Return the [x, y] coordinate for the center point of the cell that contains the specified text.  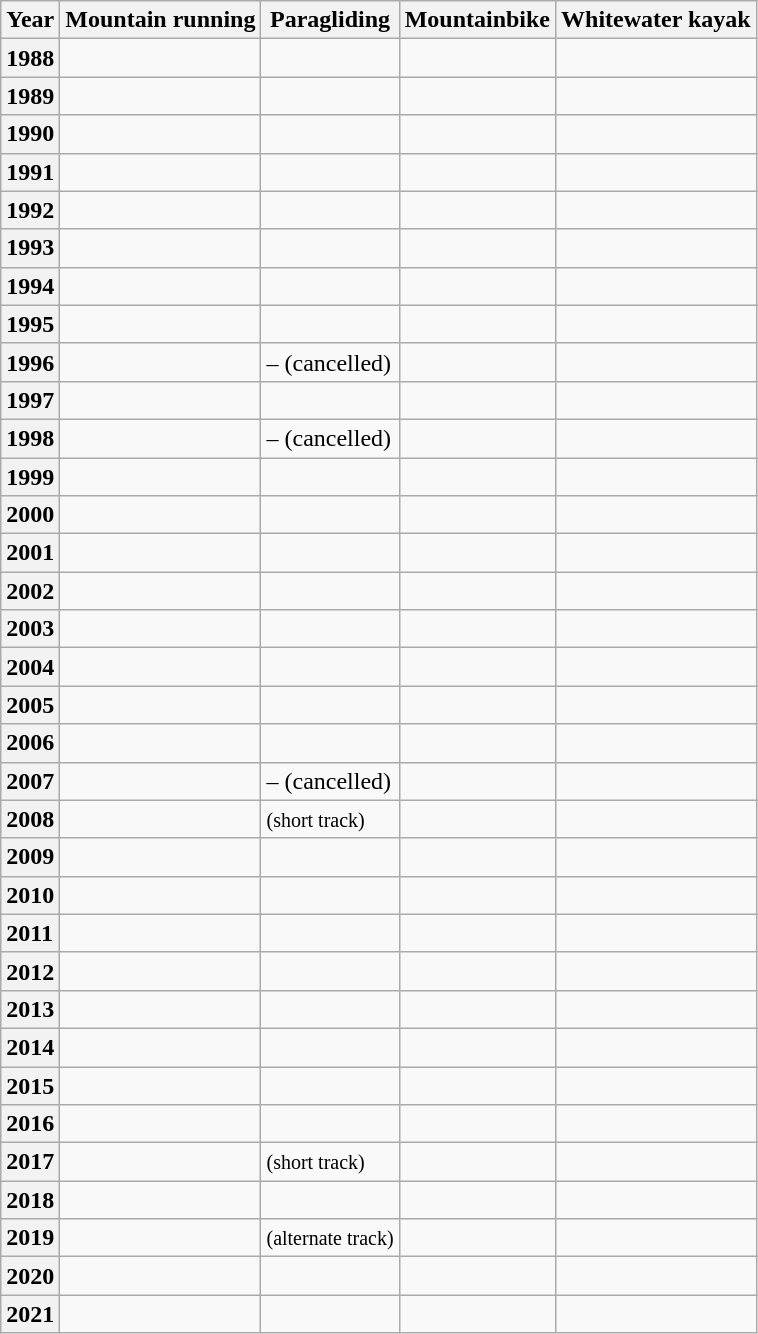
1995 [30, 324]
Mountain running [160, 20]
2008 [30, 819]
2000 [30, 515]
2019 [30, 1238]
2009 [30, 857]
1991 [30, 172]
2011 [30, 933]
2007 [30, 781]
2001 [30, 553]
2015 [30, 1085]
1990 [30, 134]
1988 [30, 58]
2002 [30, 591]
2005 [30, 705]
2021 [30, 1314]
2018 [30, 1200]
2017 [30, 1162]
1994 [30, 286]
(alternate track) [330, 1238]
1992 [30, 210]
Paragliding [330, 20]
2010 [30, 895]
Whitewater kayak [656, 20]
1996 [30, 362]
1998 [30, 438]
2012 [30, 971]
2016 [30, 1124]
2006 [30, 743]
2004 [30, 667]
1989 [30, 96]
2013 [30, 1009]
Mountainbike [477, 20]
Year [30, 20]
1999 [30, 477]
1993 [30, 248]
2020 [30, 1276]
2003 [30, 629]
2014 [30, 1047]
1997 [30, 400]
